Find where the given text appears and provide that cell's center as (X, Y) coordinate. 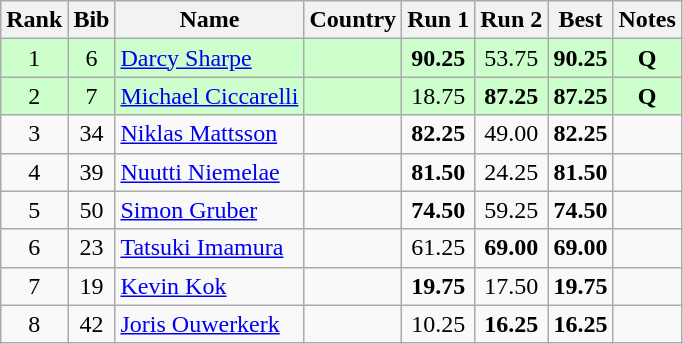
1 (34, 58)
Rank (34, 20)
18.75 (438, 96)
Notes (647, 20)
Michael Ciccarelli (210, 96)
8 (34, 324)
Niklas Mattsson (210, 134)
24.25 (512, 172)
59.25 (512, 210)
23 (92, 248)
Run 1 (438, 20)
5 (34, 210)
Best (580, 20)
42 (92, 324)
Joris Ouwerkerk (210, 324)
61.25 (438, 248)
Country (353, 20)
Bib (92, 20)
50 (92, 210)
19 (92, 286)
39 (92, 172)
10.25 (438, 324)
34 (92, 134)
2 (34, 96)
17.50 (512, 286)
3 (34, 134)
Kevin Kok (210, 286)
53.75 (512, 58)
Tatsuki Imamura (210, 248)
49.00 (512, 134)
Name (210, 20)
Nuutti Niemelae (210, 172)
4 (34, 172)
Darcy Sharpe (210, 58)
Run 2 (512, 20)
Simon Gruber (210, 210)
